Return [X, Y] of the center of cell containing provided text 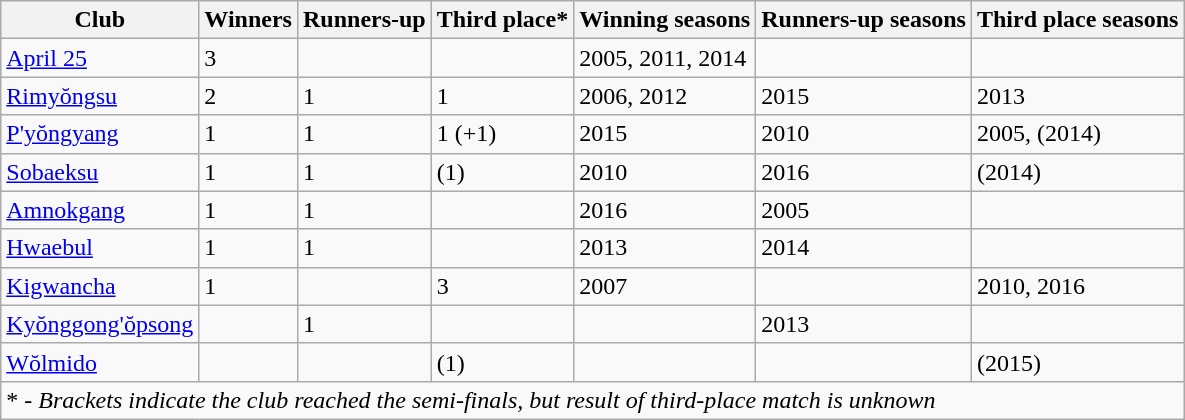
2 [248, 96]
2005, (2014) [1077, 134]
2010, 2016 [1077, 286]
Hwaebul [100, 248]
* - Brackets indicate the club reached the semi-finals, but result of third-place match is unknown [592, 400]
2005, 2011, 2014 [665, 58]
Runners-up seasons [864, 20]
Third place seasons [1077, 20]
2006, 2012 [665, 96]
2014 [864, 248]
2005 [864, 210]
1 (+1) [502, 134]
Sobaeksu [100, 172]
Runners-up [364, 20]
Club [100, 20]
Amnokgang [100, 210]
Rimyŏngsu [100, 96]
P'yŏngyang [100, 134]
Kyŏnggong'ŏpsong [100, 324]
Winning seasons [665, 20]
(2015) [1077, 362]
Kigwancha [100, 286]
2007 [665, 286]
April 25 [100, 58]
Wŏlmido [100, 362]
(2014) [1077, 172]
Winners [248, 20]
Third place* [502, 20]
